Output the [x, y] coordinate of the center of the cell containing the given text.  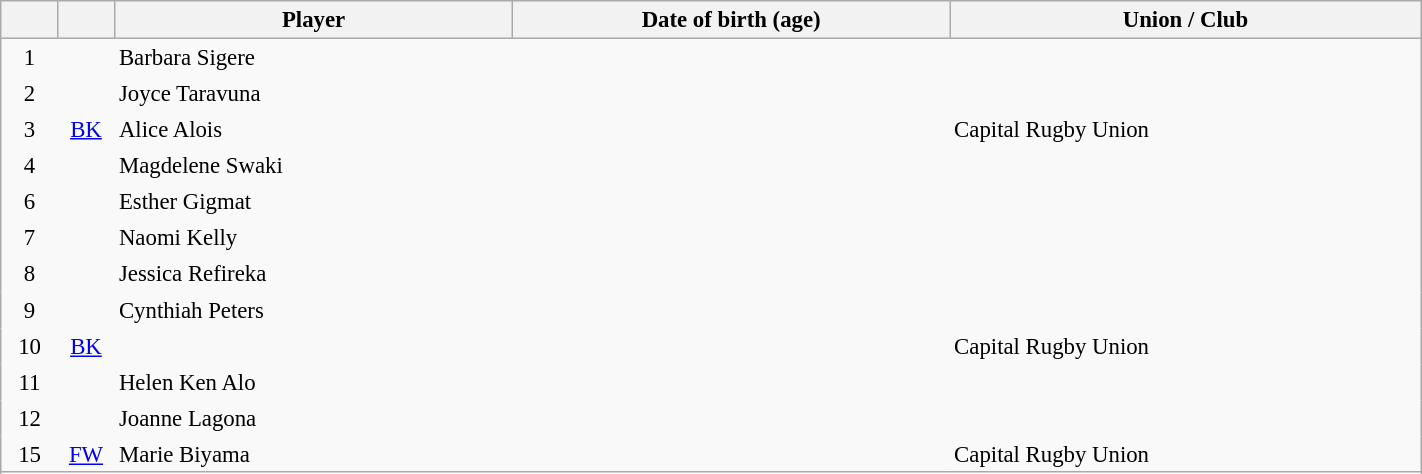
11 [30, 382]
8 [30, 274]
Jessica Refireka [313, 274]
2 [30, 93]
Joanne Lagona [313, 418]
Naomi Kelly [313, 238]
Player [313, 20]
1 [30, 58]
6 [30, 202]
4 [30, 166]
Date of birth (age) [732, 20]
Cynthiah Peters [313, 310]
FW [86, 454]
Joyce Taravuna [313, 93]
Magdelene Swaki [313, 166]
15 [30, 454]
12 [30, 418]
9 [30, 310]
Alice Alois [313, 129]
Barbara Sigere [313, 58]
Helen Ken Alo [313, 382]
Esther Gigmat [313, 202]
Marie Biyama [313, 454]
10 [30, 346]
7 [30, 238]
3 [30, 129]
Union / Club [1186, 20]
